Scan for the cell matching the given text and deliver its [x, y] coordinate at center. 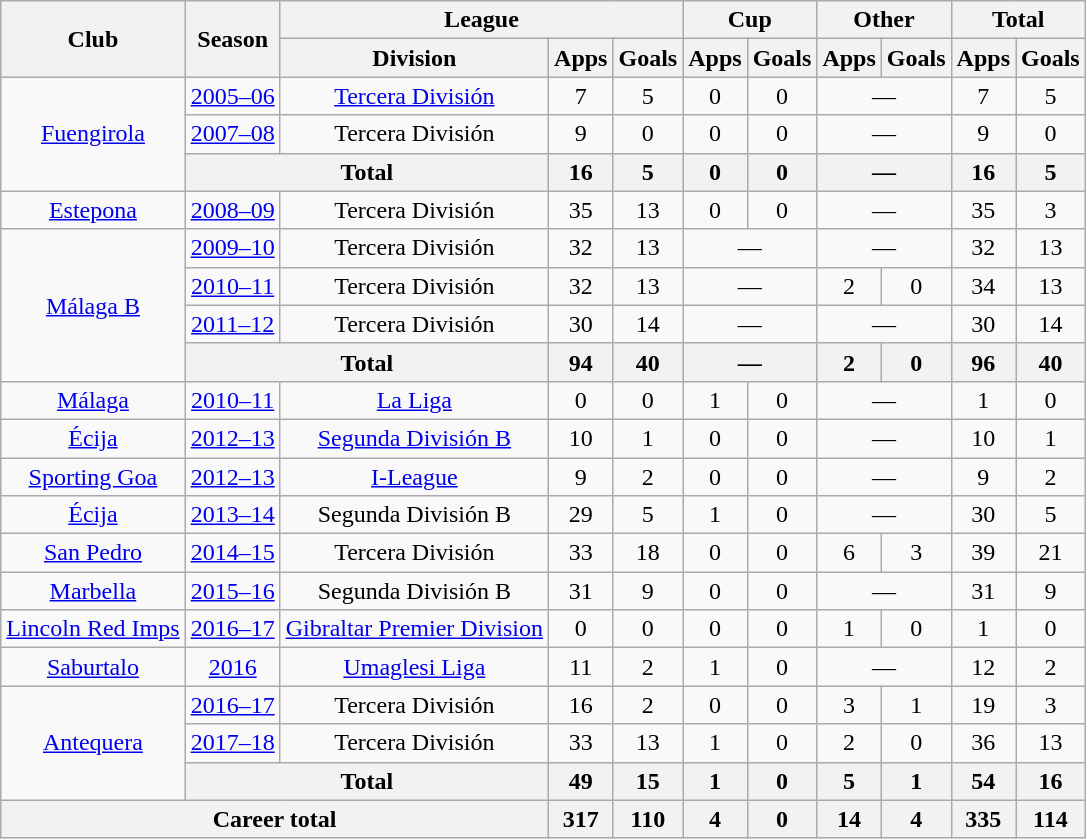
Club [93, 39]
6 [849, 553]
11 [581, 667]
15 [648, 781]
Season [232, 39]
110 [648, 819]
317 [581, 819]
335 [983, 819]
Division [414, 58]
Saburtalo [93, 667]
2005–06 [232, 96]
2017–18 [232, 743]
Umaglesi Liga [414, 667]
94 [581, 362]
36 [983, 743]
2014–15 [232, 553]
Estepona [93, 210]
Sporting Goa [93, 477]
54 [983, 781]
2013–14 [232, 515]
Málaga [93, 400]
I-League [414, 477]
19 [983, 705]
La Liga [414, 400]
2008–09 [232, 210]
34 [983, 286]
Lincoln Red Imps [93, 629]
2015–16 [232, 591]
League [482, 20]
21 [1051, 553]
2009–10 [232, 248]
Antequera [93, 743]
Cup [750, 20]
2011–12 [232, 324]
39 [983, 553]
Fuengirola [93, 134]
Marbella [93, 591]
114 [1051, 819]
12 [983, 667]
Career total [275, 819]
2007–08 [232, 134]
Málaga B [93, 305]
Other [884, 20]
49 [581, 781]
18 [648, 553]
2016 [232, 667]
29 [581, 515]
San Pedro [93, 553]
Gibraltar Premier Division [414, 629]
96 [983, 362]
